Find where the given text appears and provide that cell's center as (x, y) coordinate. 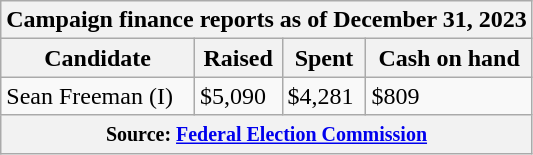
Source: Federal Election Commission (266, 134)
Campaign finance reports as of December 31, 2023 (266, 20)
$809 (449, 96)
$5,090 (238, 96)
Candidate (98, 58)
Sean Freeman (I) (98, 96)
Raised (238, 58)
Spent (324, 58)
$4,281 (324, 96)
Cash on hand (449, 58)
